Locate the cell with the specified text and output its (x, y) center coordinate. 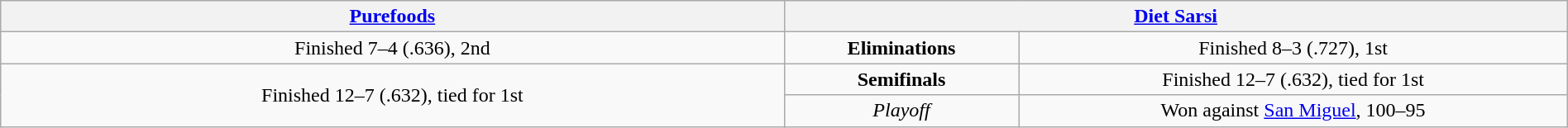
Eliminations (901, 48)
Finished 7–4 (.636), 2nd (392, 48)
Playoff (901, 111)
Won against San Miguel, 100–95 (1293, 111)
Semifinals (901, 79)
Diet Sarsi (1176, 17)
Finished 8–3 (.727), 1st (1293, 48)
Purefoods (392, 17)
